Detect which cell encompasses the target text, then output its [X, Y] center coordinate. 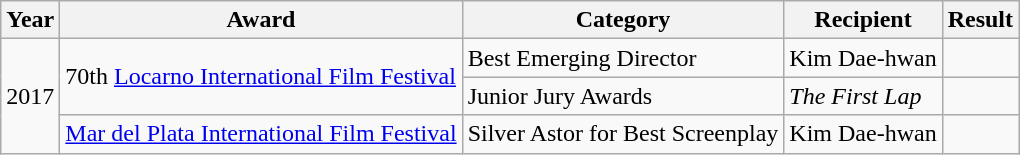
Result [980, 20]
Best Emerging Director [623, 58]
Award [261, 20]
2017 [30, 96]
Mar del Plata International Film Festival [261, 134]
Junior Jury Awards [623, 96]
Category [623, 20]
Year [30, 20]
70th Locarno International Film Festival [261, 77]
The First Lap [863, 96]
Silver Astor for Best Screenplay [623, 134]
Recipient [863, 20]
